Scan for the cell matching the given text and deliver its (x, y) coordinate at center. 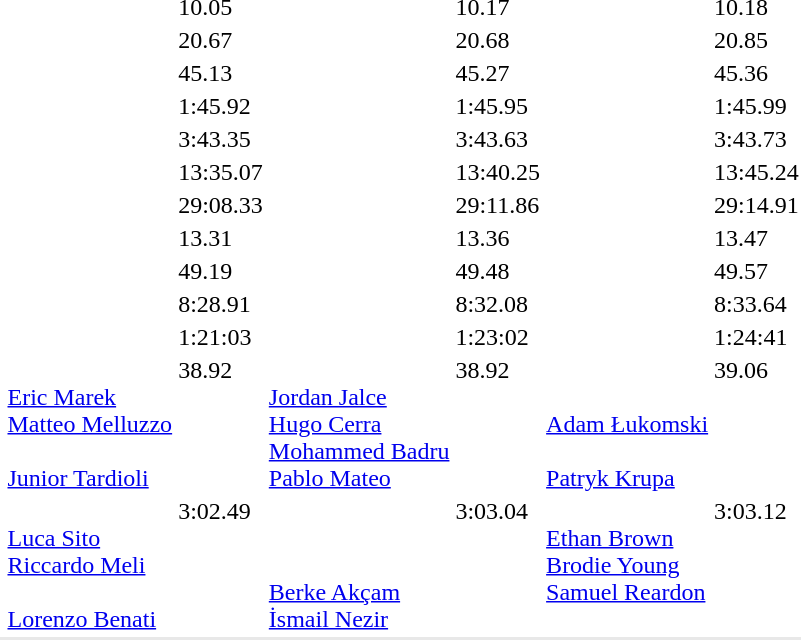
1:23:02 (498, 337)
45.27 (498, 73)
29:08.33 (221, 205)
29:14.91 (757, 205)
Eric MarekMatteo MelluzzoJunior Tardioli (90, 424)
8:33.64 (757, 304)
20.68 (498, 40)
Berke Akçamİsmail Nezir (359, 565)
3:02.49 (221, 565)
Luca SitoRiccardo MeliLorenzo Benati (90, 565)
Ethan BrownBrodie YoungSamuel Reardon (628, 565)
45.36 (757, 73)
3:03.04 (498, 565)
3:43.35 (221, 139)
3:43.73 (757, 139)
49.57 (757, 271)
1:45.95 (498, 106)
20.67 (221, 40)
Jordan JalceHugo CerraMohammed BadruPablo Mateo (359, 424)
1:45.92 (221, 106)
1:21:03 (221, 337)
13:35.07 (221, 172)
13.31 (221, 238)
49.48 (498, 271)
13:45.24 (757, 172)
3:43.63 (498, 139)
20.85 (757, 40)
13:40.25 (498, 172)
29:11.86 (498, 205)
45.13 (221, 73)
1:24:41 (757, 337)
49.19 (221, 271)
13.36 (498, 238)
39.06 (757, 424)
13.47 (757, 238)
Adam ŁukomskiPatryk Krupa (628, 424)
1:45.99 (757, 106)
8:32.08 (498, 304)
3:03.12 (757, 565)
8:28.91 (221, 304)
